For the text-containing cell, return its midpoint in (x, y) coordinate format. 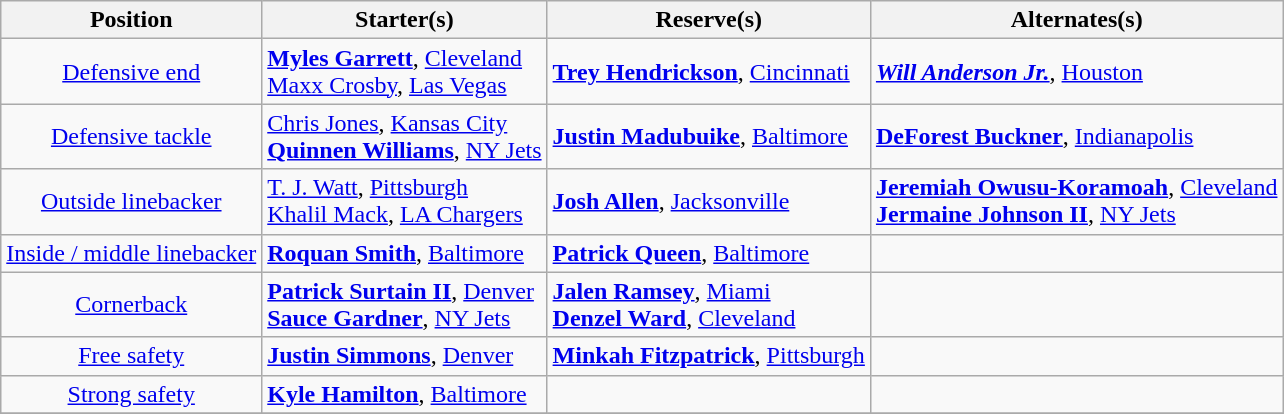
Inside / middle linebacker (132, 253)
Strong safety (132, 394)
Jalen Ramsey, Miami Denzel Ward, Cleveland (708, 304)
Outside linebacker (132, 202)
Starter(s) (404, 20)
Minkah Fitzpatrick, Pittsburgh (708, 356)
Justin Simmons, Denver (404, 356)
Chris Jones, Kansas City Quinnen Williams, NY Jets (404, 136)
Will Anderson Jr., Houston (1076, 72)
Kyle Hamilton, Baltimore (404, 394)
Patrick Queen, Baltimore (708, 253)
Free safety (132, 356)
Defensive end (132, 72)
T. J. Watt, Pittsburgh Khalil Mack, LA Chargers (404, 202)
DeForest Buckner, Indianapolis (1076, 136)
Alternates(s) (1076, 20)
Position (132, 20)
Justin Madubuike, Baltimore (708, 136)
Jeremiah Owusu-Koramoah, Cleveland Jermaine Johnson II, NY Jets (1076, 202)
Trey Hendrickson, Cincinnati (708, 72)
Cornerback (132, 304)
Reserve(s) (708, 20)
Patrick Surtain II, Denver Sauce Gardner, NY Jets (404, 304)
Defensive tackle (132, 136)
Roquan Smith, Baltimore (404, 253)
Josh Allen, Jacksonville (708, 202)
Myles Garrett, Cleveland Maxx Crosby, Las Vegas (404, 72)
